Output the [X, Y] coordinate of the center of the cell containing the given text.  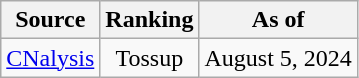
August 5, 2024 [278, 58]
Tossup [150, 58]
Ranking [150, 20]
CNalysis [50, 58]
As of [278, 20]
Source [50, 20]
